Search for the cell housing the specified text and yield its (X, Y) center coordinate. 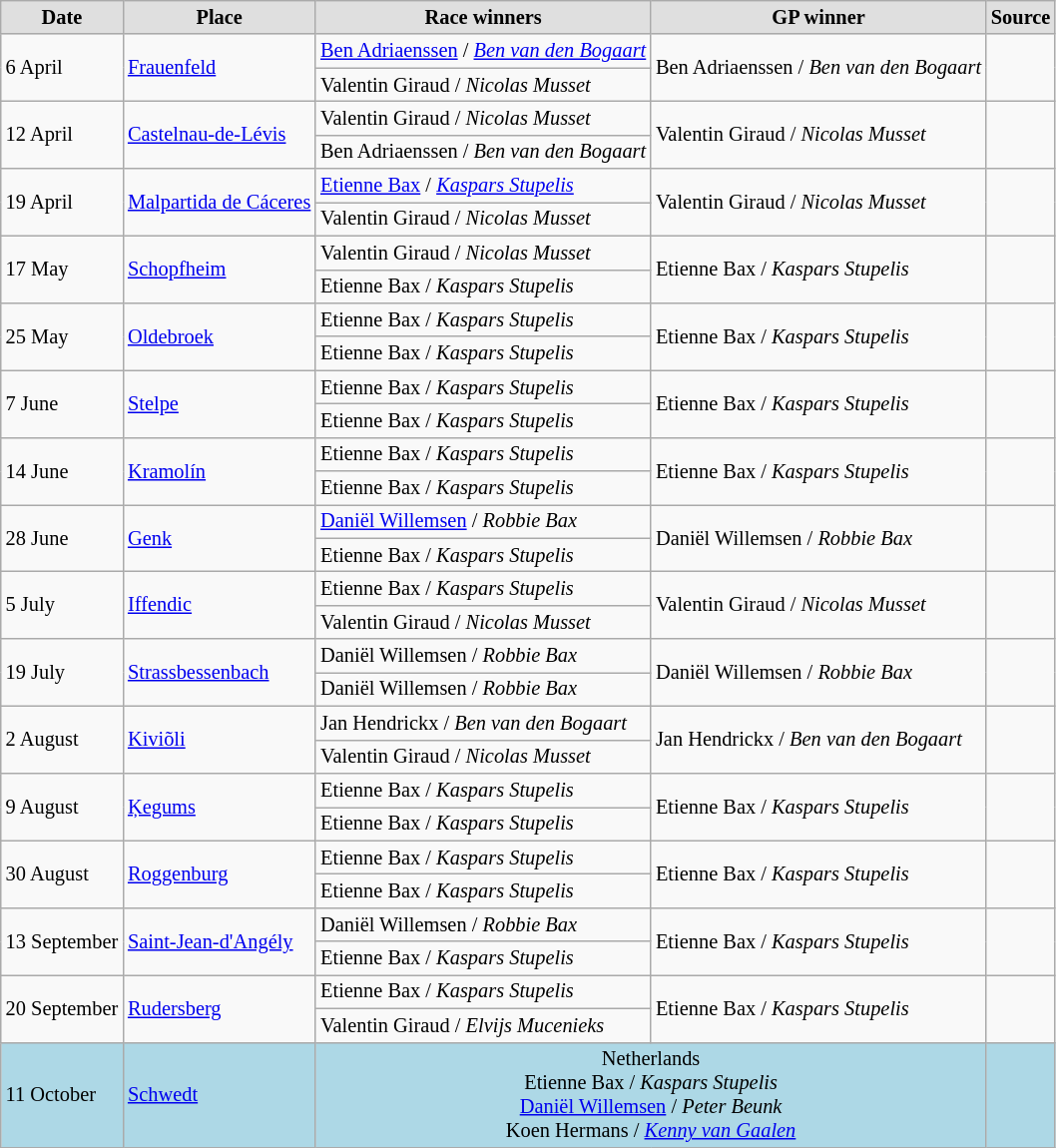
Place (220, 17)
Date (62, 17)
Kiviõli (220, 739)
Schwedt (220, 1095)
Kramolín (220, 471)
Strassbessenbach (220, 673)
2 August (62, 739)
14 June (62, 471)
13 September (62, 940)
Race winners (483, 17)
Genk (220, 537)
Stelpe (220, 403)
Malpartida de Cáceres (220, 202)
11 October (62, 1095)
Ķegums (220, 807)
GP winner (818, 17)
NetherlandsEtienne Bax / Kaspars StupelisDaniël Willemsen / Peter BeunkKoen Hermans / Kenny van Gaalen (651, 1095)
Castelnau-de-Lévis (220, 134)
19 July (62, 673)
Iffendic (220, 605)
Saint-Jean-d'Angély (220, 940)
28 June (62, 537)
Frauenfeld (220, 68)
5 July (62, 605)
20 September (62, 1008)
Valentin Giraud / Elvijs Mucenieks (483, 1025)
7 June (62, 403)
17 May (62, 270)
Oldebroek (220, 335)
30 August (62, 874)
6 April (62, 68)
9 August (62, 807)
Roggenburg (220, 874)
12 April (62, 134)
19 April (62, 202)
Source (1020, 17)
Rudersberg (220, 1008)
25 May (62, 335)
Schopfheim (220, 270)
